Find where the given text appears and provide that cell's center as (X, Y) coordinate. 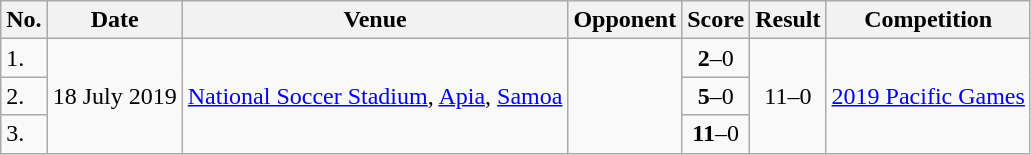
Score (716, 20)
Result (788, 20)
2–0 (716, 58)
2019 Pacific Games (928, 96)
2. (24, 96)
18 July 2019 (114, 96)
5–0 (716, 96)
No. (24, 20)
1. (24, 58)
National Soccer Stadium, Apia, Samoa (375, 96)
Venue (375, 20)
Date (114, 20)
3. (24, 134)
Opponent (625, 20)
Competition (928, 20)
